Return [X, Y] of the center of cell containing provided text 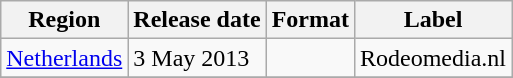
Netherlands [64, 58]
Label [432, 20]
Rodeomedia.nl [432, 58]
Region [64, 20]
3 May 2013 [197, 58]
Format [310, 20]
Release date [197, 20]
